Search for the cell housing the specified text and yield its [X, Y] center coordinate. 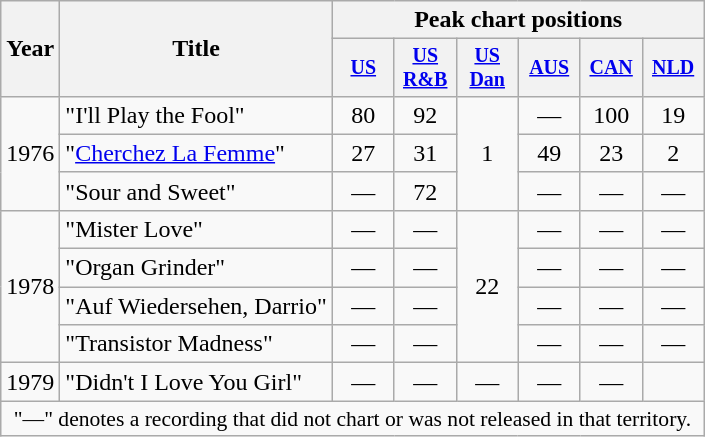
31 [425, 153]
USR&B [425, 68]
CAN [611, 68]
22 [487, 286]
49 [549, 153]
Title [196, 49]
"Didn't I Love You Girl" [196, 382]
23 [611, 153]
Peak chart positions [518, 20]
1979 [30, 382]
72 [425, 191]
"Transistor Madness" [196, 344]
100 [611, 115]
Year [30, 49]
"Sour and Sweet" [196, 191]
27 [363, 153]
"Mister Love" [196, 229]
"—" denotes a recording that did not chart or was not released in that territory. [352, 419]
2 [673, 153]
NLD [673, 68]
1976 [30, 153]
1978 [30, 286]
"Cherchez La Femme" [196, 153]
80 [363, 115]
"Organ Grinder" [196, 268]
USDan [487, 68]
"I'll Play the Fool" [196, 115]
"Auf Wiedersehen, Darrio" [196, 306]
1 [487, 153]
92 [425, 115]
19 [673, 115]
AUS [549, 68]
US [363, 68]
